For the text-containing cell, return its midpoint in [X, Y] coordinate format. 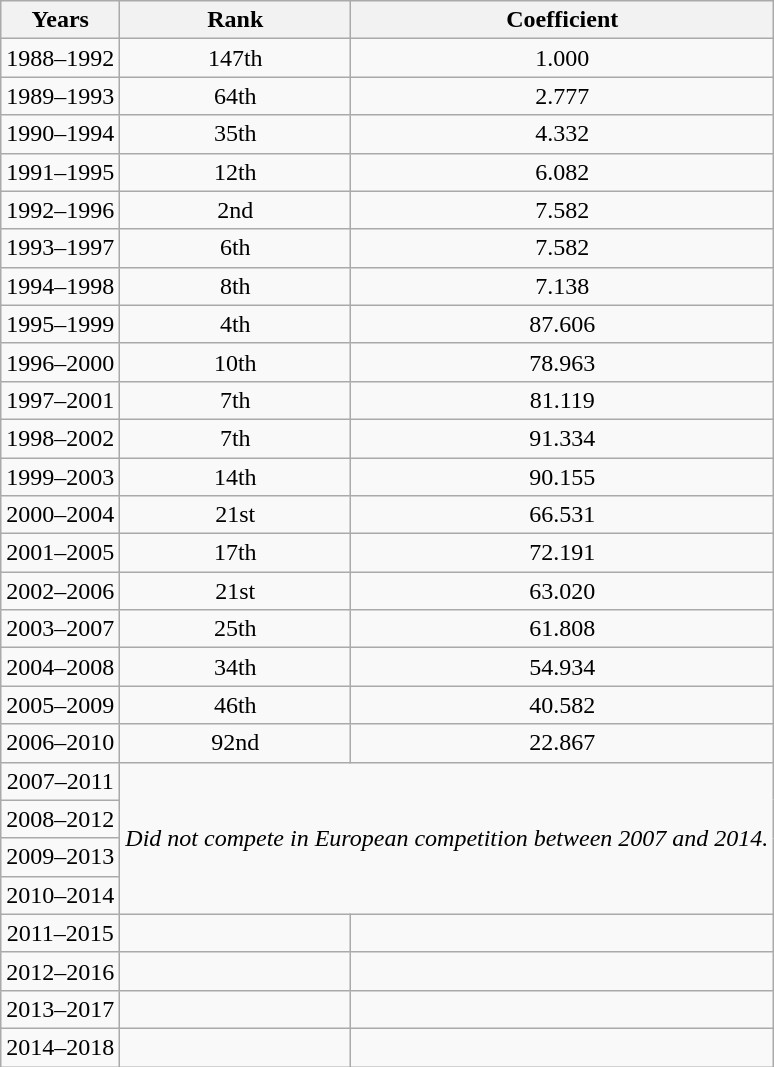
6th [236, 248]
46th [236, 705]
1994–1998 [60, 286]
1995–1999 [60, 324]
66.531 [562, 515]
1998–2002 [60, 438]
7.138 [562, 286]
35th [236, 134]
2000–2004 [60, 515]
10th [236, 362]
2012–2016 [60, 971]
8th [236, 286]
Rank [236, 20]
72.191 [562, 553]
14th [236, 477]
25th [236, 629]
Coefficient [562, 20]
87.606 [562, 324]
91.334 [562, 438]
1990–1994 [60, 134]
2001–2005 [60, 553]
2003–2007 [60, 629]
2.777 [562, 96]
2007–2011 [60, 781]
17th [236, 553]
2011–2015 [60, 933]
1991–1995 [60, 172]
90.155 [562, 477]
1996–2000 [60, 362]
2004–2008 [60, 667]
2009–2013 [60, 857]
2010–2014 [60, 895]
2008–2012 [60, 819]
34th [236, 667]
92nd [236, 743]
2002–2006 [60, 591]
12th [236, 172]
1992–1996 [60, 210]
1993–1997 [60, 248]
64th [236, 96]
2nd [236, 210]
2006–2010 [60, 743]
147th [236, 58]
4th [236, 324]
81.119 [562, 400]
Did not compete in European competition between 2007 and 2014. [447, 838]
22.867 [562, 743]
40.582 [562, 705]
6.082 [562, 172]
1.000 [562, 58]
54.934 [562, 667]
1997–2001 [60, 400]
Years [60, 20]
1999–2003 [60, 477]
63.020 [562, 591]
1988–1992 [60, 58]
61.808 [562, 629]
4.332 [562, 134]
1989–1993 [60, 96]
2013–2017 [60, 1009]
2005–2009 [60, 705]
2014–2018 [60, 1047]
78.963 [562, 362]
